Detect which cell encompasses the target text, then output its (X, Y) center coordinate. 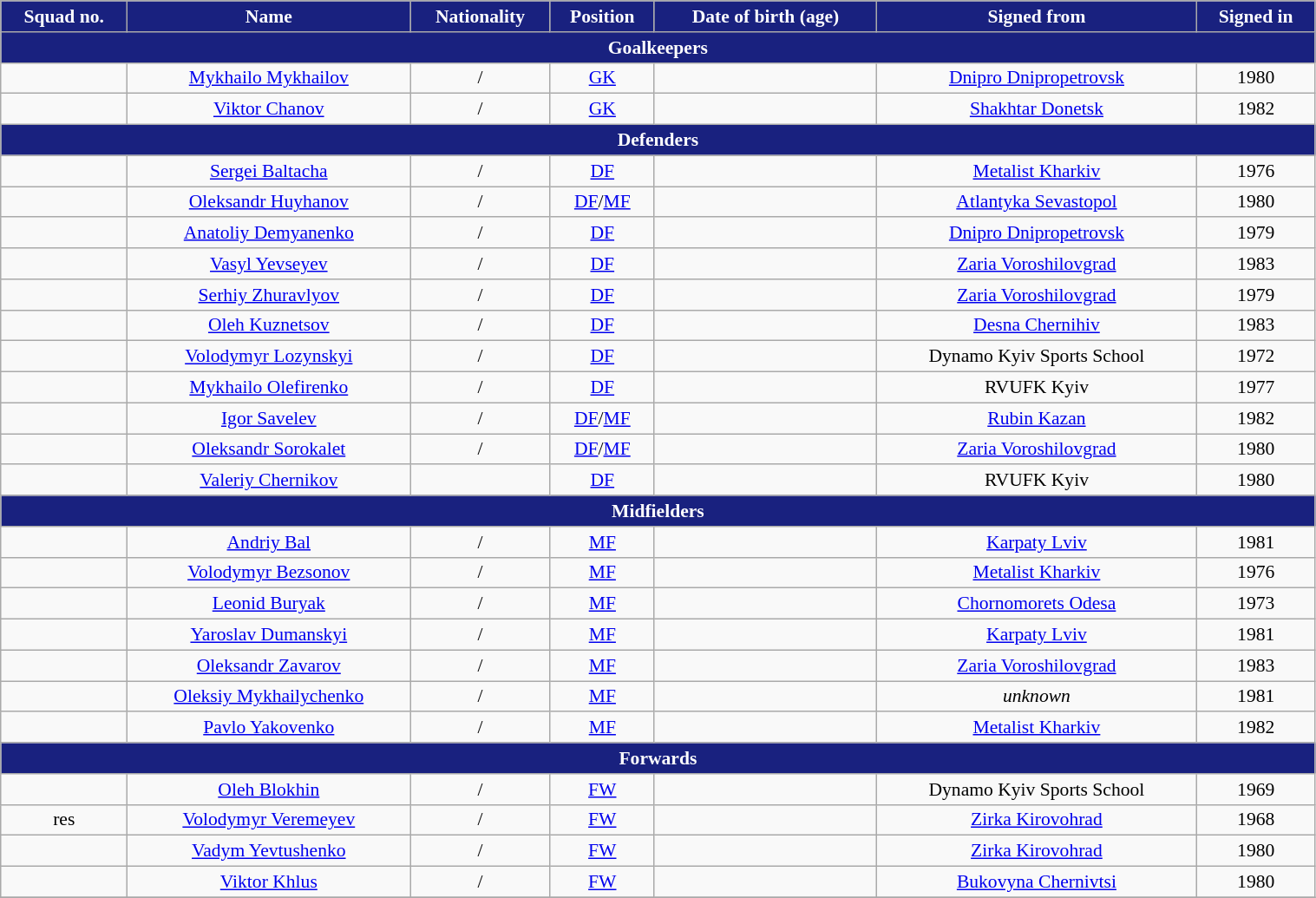
Anatoliy Demyanenko (269, 233)
Sergei Baltacha (269, 171)
Position (602, 16)
Vadym Yevtushenko (269, 851)
Desna Chernihiv (1038, 325)
Shakhtar Donetsk (1038, 109)
Goalkeepers (658, 48)
Pavlo Yakovenko (269, 728)
Oleksiy Mykhailychenko (269, 697)
Name (269, 16)
Viktor Chanov (269, 109)
Chornomorets Odesa (1038, 604)
1968 (1256, 820)
Oleksandr Sorokalet (269, 449)
Mykhailo Olefirenko (269, 388)
Volodymyr Bezsonov (269, 573)
Valeriy Chernikov (269, 481)
Oleksandr Huyhanov (269, 202)
1969 (1256, 790)
Date of birth (age) (765, 16)
1977 (1256, 388)
Viktor Khlus (269, 882)
Mykhailo Mykhailov (269, 78)
1972 (1256, 357)
Signed from (1038, 16)
Signed in (1256, 16)
Nationality (481, 16)
Bukovyna Chernivtsi (1038, 882)
Forwards (658, 758)
Yaroslav Dumanskyi (269, 635)
Oleksandr Zavarov (269, 665)
Volodymyr Lozynskyi (269, 357)
Vasyl Yevseyev (269, 264)
Leonid Buryak (269, 604)
Midfielders (658, 511)
Rubin Kazan (1038, 418)
Oleh Blokhin (269, 790)
1973 (1256, 604)
Squad no. (64, 16)
unknown (1038, 697)
Serhiy Zhuravlyov (269, 295)
Igor Savelev (269, 418)
res (64, 820)
Oleh Kuznetsov (269, 325)
Defenders (658, 141)
Andriy Bal (269, 542)
Volodymyr Veremeyev (269, 820)
Atlantyka Sevastopol (1038, 202)
